Find where the given text appears and provide that cell's center as (X, Y) coordinate. 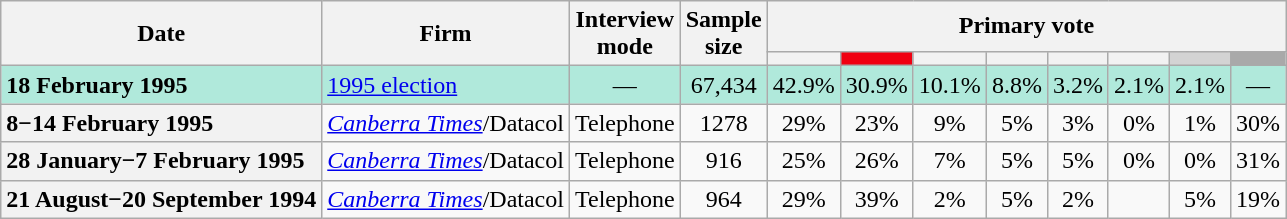
916 (724, 161)
19% (1258, 199)
23% (876, 123)
67,434 (724, 85)
3.2% (1078, 85)
9% (950, 123)
31% (1258, 161)
1% (1200, 123)
26% (876, 161)
Interviewmode (624, 34)
8−14 February 1995 (162, 123)
10.1% (950, 85)
42.9% (804, 85)
30.9% (876, 85)
28 January−7 February 1995 (162, 161)
25% (804, 161)
3% (1078, 123)
7% (950, 161)
18 February 1995 (162, 85)
Primary vote (1026, 26)
8.8% (1016, 85)
1278 (724, 123)
21 August−20 September 1994 (162, 199)
964 (724, 199)
Firm (446, 34)
Date (162, 34)
1995 election (446, 85)
39% (876, 199)
30% (1258, 123)
Samplesize (724, 34)
